Scan for the cell matching the given text and deliver its (X, Y) coordinate at center. 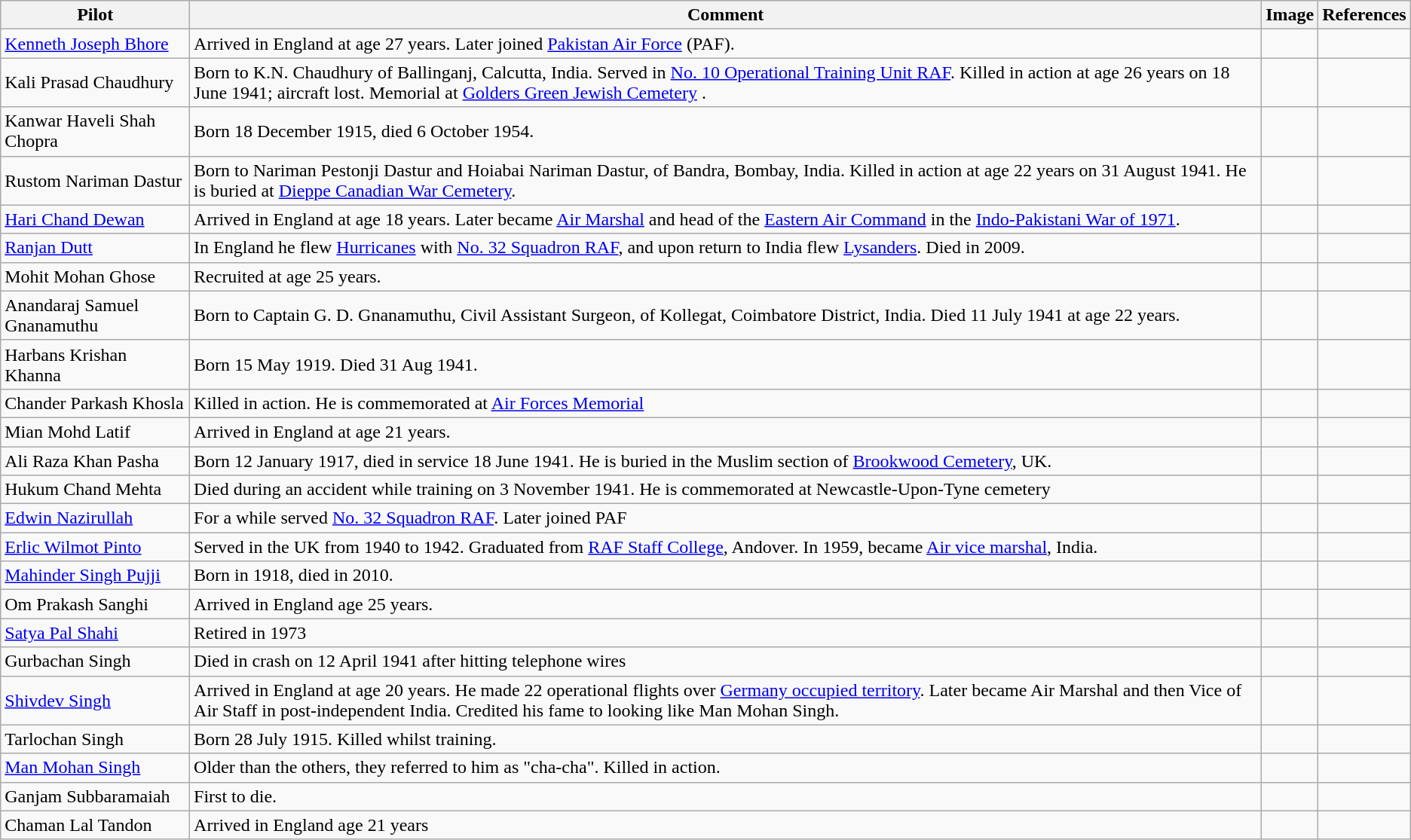
Gurbachan Singh (95, 661)
Kali Prasad Chaudhury (95, 83)
For a while served No. 32 Squadron RAF. Later joined PAF (726, 518)
Mian Mohd Latif (95, 432)
Shivdev Singh (95, 701)
Killed in action. He is commemorated at Air Forces Memorial (726, 403)
Edwin Nazirullah (95, 518)
Died in crash on 12 April 1941 after hitting telephone wires (726, 661)
Tarlochan Singh (95, 739)
Born 15 May 1919. Died 31 Aug 1941. (726, 365)
References (1364, 15)
Kanwar Haveli Shah Chopra (95, 131)
Hari Chand Dewan (95, 219)
Arrived in England at age 18 years. Later became Air Marshal and head of the Eastern Air Command in the Indo-Pakistani War of 1971. (726, 219)
Man Mohan Singh (95, 768)
Died during an accident while training on 3 November 1941. He is commemorated at Newcastle-Upon-Tyne cemetery (726, 490)
Born in 1918, died in 2010. (726, 576)
Born 12 January 1917, died in service 18 June 1941. He is buried in the Muslim section of Brookwood Cemetery, UK. (726, 460)
In England he flew Hurricanes with No. 32 Squadron RAF, and upon return to India flew Lysanders. Died in 2009. (726, 248)
Harbans Krishan Khanna (95, 365)
Served in the UK from 1940 to 1942. Graduated from RAF Staff College, Andover. In 1959, became Air vice marshal, India. (726, 547)
Ali Raza Khan Pasha (95, 460)
Recruited at age 25 years. (726, 276)
Arrived in England age 21 years (726, 825)
Retired in 1973 (726, 633)
Arrived in England at age 27 years. Later joined Pakistan Air Force (PAF). (726, 44)
Ranjan Dutt (95, 248)
Ganjam Subbaramaiah (95, 796)
Image (1290, 15)
Older than the others, they referred to him as "cha-cha". Killed in action. (726, 768)
Mahinder Singh Pujji (95, 576)
Born to Captain G. D. Gnanamuthu, Civil Assistant Surgeon, of Kollegat, Coimbatore District, India. Died 11 July 1941 at age 22 years. (726, 315)
Arrived in England age 25 years. (726, 604)
Kenneth Joseph Bhore (95, 44)
Born 28 July 1915. Killed whilst training. (726, 739)
Mohit Mohan Ghose (95, 276)
Chander Parkash Khosla (95, 403)
Comment (726, 15)
Anandaraj Samuel Gnanamuthu (95, 315)
Born 18 December 1915, died 6 October 1954. (726, 131)
First to die. (726, 796)
Rustom Nariman Dastur (95, 181)
Om Prakash Sanghi (95, 604)
Hukum Chand Mehta (95, 490)
Erlic Wilmot Pinto (95, 547)
Pilot (95, 15)
Satya Pal Shahi (95, 633)
Chaman Lal Tandon (95, 825)
Arrived in England at age 21 years. (726, 432)
